From the cell containing the given text, extract its center point as (x, y) coordinate. 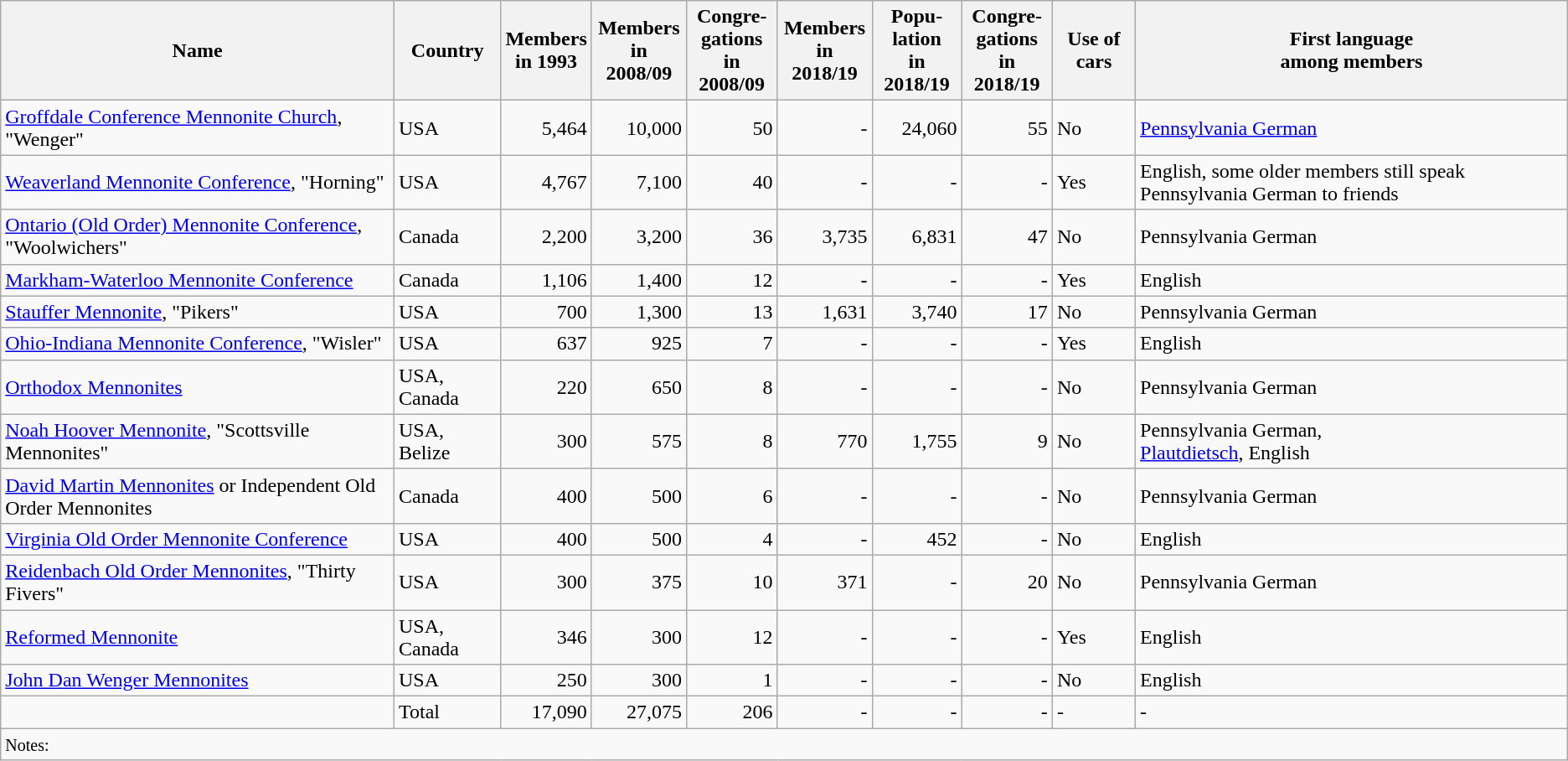
Noah Hoover Mennonite, "Scottsville Mennonites" (198, 441)
637 (546, 344)
6 (731, 496)
4 (731, 539)
Name (198, 50)
John Dan Wenger Mennonites (198, 681)
47 (1007, 236)
Notes: (784, 744)
24,060 (916, 127)
346 (546, 637)
10 (731, 582)
220 (546, 387)
Pennsylvania German, Plautdietsch, English (1352, 441)
Members in 1993 (546, 50)
Ohio-Indiana Mennonite Conference, "Wisler" (198, 344)
6,831 (916, 236)
Members in 2018/19 (824, 50)
27,075 (638, 712)
206 (731, 712)
7 (731, 344)
700 (546, 312)
4,767 (546, 183)
Ontario (Old Order) Mennonite Conference, "Woolwichers" (198, 236)
375 (638, 582)
50 (731, 127)
13 (731, 312)
Virginia Old Order Mennonite Conference (198, 539)
Weaverland Mennonite Conference, "Horning" (198, 183)
452 (916, 539)
40 (731, 183)
Orthodox Mennonites (198, 387)
9 (1007, 441)
USA, Belize (447, 441)
1,300 (638, 312)
1,755 (916, 441)
7,100 (638, 183)
Congre- gations in 2008/09 (731, 50)
Reformed Mennonite (198, 637)
Country (447, 50)
Use of cars (1094, 50)
Members in 2008/09 (638, 50)
5,464 (546, 127)
Congre- gations in 2018/19 (1007, 50)
Groffdale Conference Mennonite Church, "Wenger" (198, 127)
250 (546, 681)
Total (447, 712)
First language among members (1352, 50)
17 (1007, 312)
David Martin Mennonites or Independent Old Order Mennonites (198, 496)
17,090 (546, 712)
1,106 (546, 280)
575 (638, 441)
925 (638, 344)
20 (1007, 582)
Popu- lation in 2018/19 (916, 50)
Stauffer Mennonite, "Pikers" (198, 312)
1,400 (638, 280)
1,631 (824, 312)
Markham-Waterloo Mennonite Conference (198, 280)
55 (1007, 127)
36 (731, 236)
Reidenbach Old Order Mennonites, "Thirty Fivers" (198, 582)
English, some older members still speak Pennsylvania German to friends (1352, 183)
3,735 (824, 236)
1 (731, 681)
10,000 (638, 127)
371 (824, 582)
770 (824, 441)
2,200 (546, 236)
3,200 (638, 236)
3,740 (916, 312)
650 (638, 387)
